Pinpoint the cell where the given text exists, returning its (X, Y) midpoint coordinate. 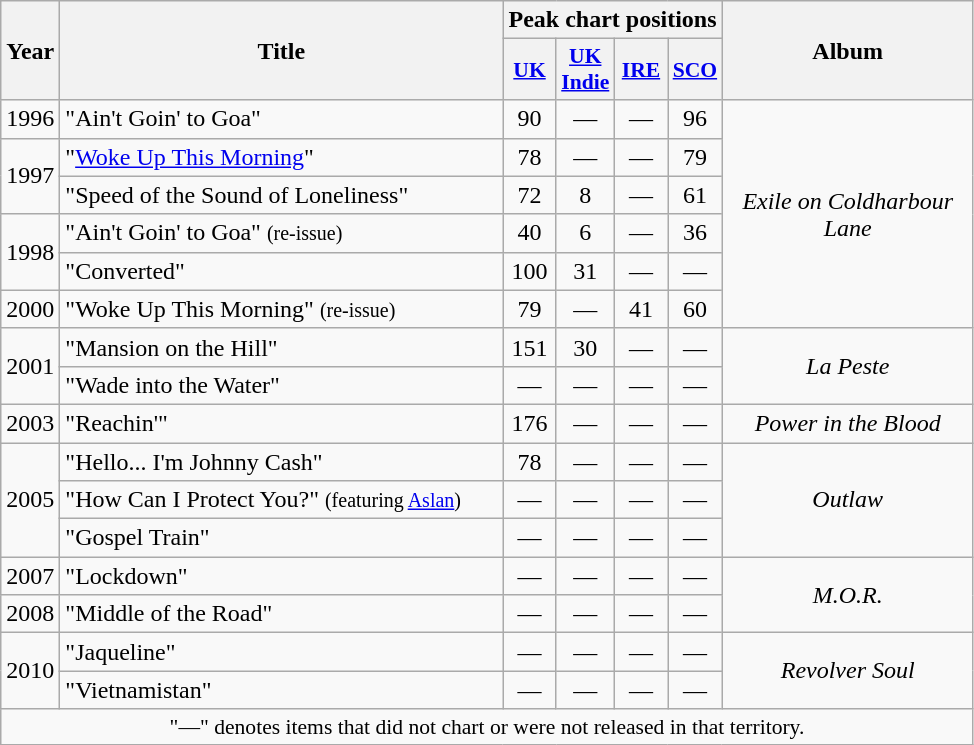
100 (530, 271)
"—" denotes items that did not chart or were not released in that territory. (487, 727)
"Jaqueline" (282, 652)
90 (530, 119)
SCO (696, 70)
61 (696, 195)
1996 (30, 119)
"How Can I Protect You?" (featuring Aslan) (282, 500)
151 (530, 347)
"Lockdown" (282, 576)
176 (530, 423)
"Wade into the Water" (282, 385)
36 (696, 233)
Power in the Blood (848, 423)
La Peste (848, 366)
"Reachin'" (282, 423)
"Converted" (282, 271)
M.O.R. (848, 595)
72 (530, 195)
Peak chart positions (612, 20)
"Ain't Goin' to Goa" (re-issue) (282, 233)
Outlaw (848, 499)
Title (282, 50)
"Mansion on the Hill" (282, 347)
2003 (30, 423)
UK (530, 70)
2005 (30, 499)
"Woke Up This Morning" (282, 157)
2010 (30, 671)
2001 (30, 366)
6 (585, 233)
60 (696, 309)
Year (30, 50)
30 (585, 347)
"Gospel Train" (282, 538)
UKIndie (585, 70)
"Middle of the Road" (282, 614)
Exile on Coldharbour Lane (848, 214)
41 (640, 309)
"Vietnamistan" (282, 690)
1997 (30, 176)
2008 (30, 614)
1998 (30, 252)
"Woke Up This Morning" (re-issue) (282, 309)
"Ain't Goin' to Goa" (282, 119)
IRE (640, 70)
"Hello... I'm Johnny Cash" (282, 461)
31 (585, 271)
Revolver Soul (848, 671)
2000 (30, 309)
"Speed of the Sound of Loneliness" (282, 195)
8 (585, 195)
Album (848, 50)
96 (696, 119)
40 (530, 233)
2007 (30, 576)
